Scan for the cell matching the given text and deliver its (X, Y) coordinate at center. 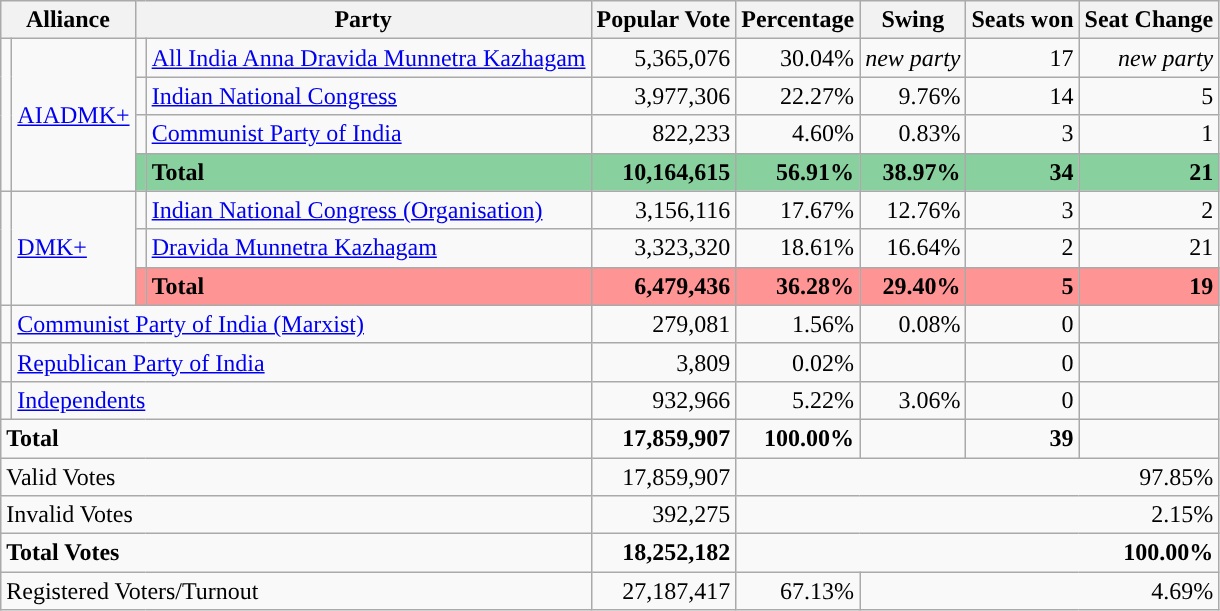
Independents (302, 400)
2.15% (978, 515)
Republican Party of India (302, 362)
4.69% (1040, 591)
67.13% (798, 591)
All India Anna Dravida Munnetra Kazhagam (368, 58)
0.02% (798, 362)
39 (1022, 438)
932,966 (664, 400)
6,479,436 (664, 286)
DMK+ (74, 248)
27,187,417 (664, 591)
18.61% (798, 248)
3.06% (913, 400)
Popular Vote (664, 20)
36.28% (798, 286)
30.04% (798, 58)
Alliance (68, 20)
Indian National Congress (Organisation) (368, 210)
Valid Votes (296, 477)
14 (1022, 96)
38.97% (913, 172)
16.64% (913, 248)
56.91% (798, 172)
279,081 (664, 324)
Percentage (798, 20)
0.83% (913, 134)
1.56% (798, 324)
17.67% (798, 210)
Indian National Congress (368, 96)
19 (1149, 286)
Invalid Votes (296, 515)
Party (363, 20)
Registered Voters/Turnout (296, 591)
Total Votes (296, 553)
0.08% (913, 324)
34 (1022, 172)
Communist Party of India (368, 134)
3,156,116 (664, 210)
Dravida Munnetra Kazhagam (368, 248)
Communist Party of India (Marxist) (302, 324)
4.60% (798, 134)
Seats won (1022, 20)
1 (1149, 134)
392,275 (664, 515)
3,323,320 (664, 248)
9.76% (913, 96)
3,977,306 (664, 96)
29.40% (913, 286)
97.85% (978, 477)
822,233 (664, 134)
AIADMK+ (74, 115)
12.76% (913, 210)
5.22% (798, 400)
17 (1022, 58)
3,809 (664, 362)
10,164,615 (664, 172)
Seat Change (1149, 20)
5,365,076 (664, 58)
18,252,182 (664, 553)
Swing (913, 20)
22.27% (798, 96)
